Find where the given text appears and provide that cell's center as (x, y) coordinate. 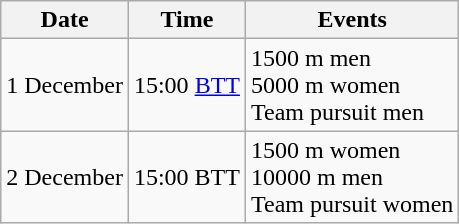
Date (65, 20)
2 December (65, 177)
1 December (65, 85)
1500 m men5000 m womenTeam pursuit men (352, 85)
Events (352, 20)
Time (186, 20)
1500 m women10000 m menTeam pursuit women (352, 177)
